Return [x, y] of the center of cell containing provided text 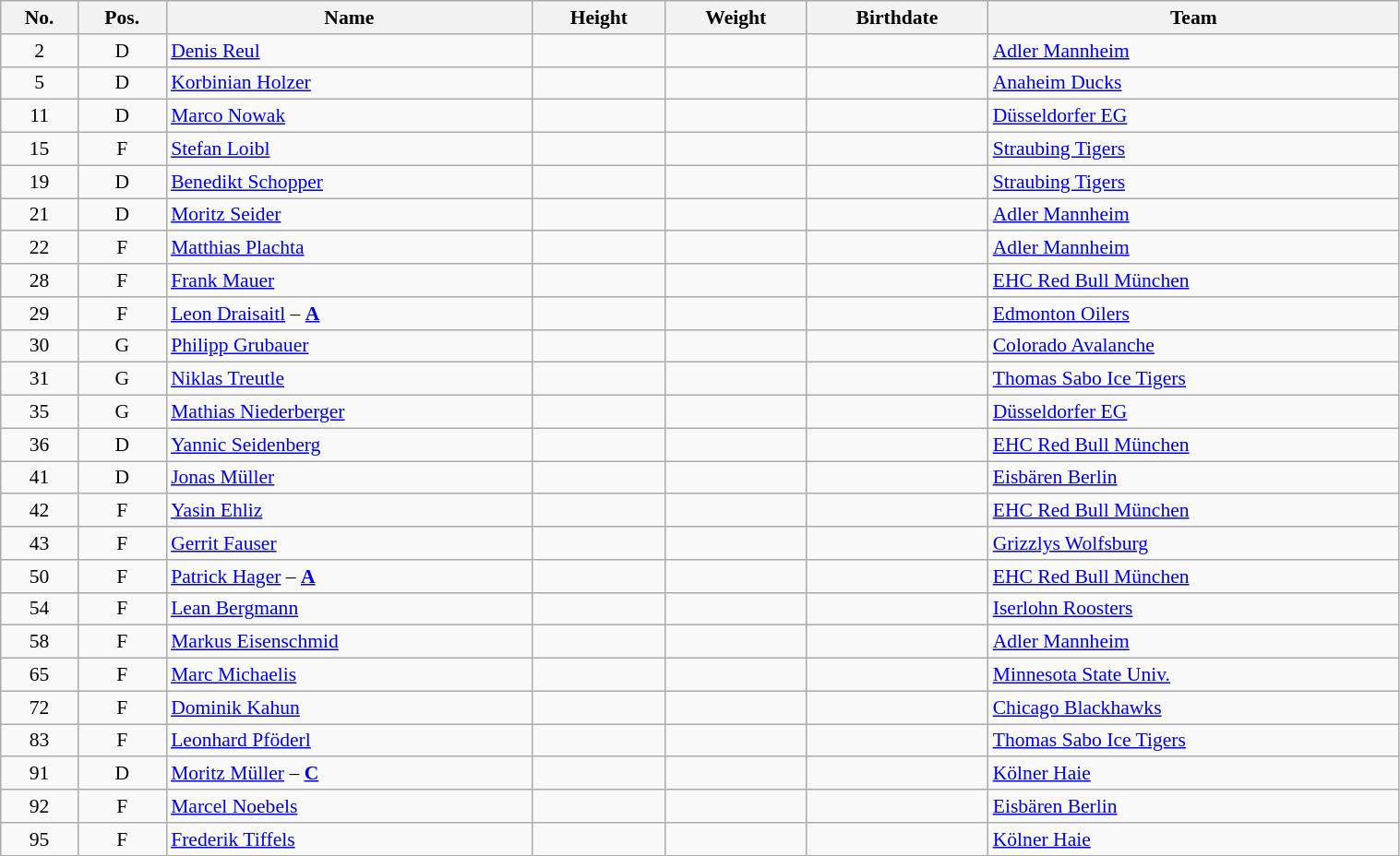
Niklas Treutle [349, 379]
Patrick Hager – A [349, 577]
54 [40, 609]
Stefan Loibl [349, 149]
Pos. [122, 18]
Chicago Blackhawks [1194, 707]
Frank Mauer [349, 280]
Team [1194, 18]
Lean Bergmann [349, 609]
Marco Nowak [349, 116]
92 [40, 806]
15 [40, 149]
Weight [736, 18]
28 [40, 280]
83 [40, 741]
29 [40, 314]
58 [40, 642]
30 [40, 346]
11 [40, 116]
Yasin Ehliz [349, 511]
Markus Eisenschmid [349, 642]
Matthias Plachta [349, 248]
Philipp Grubauer [349, 346]
2 [40, 51]
41 [40, 478]
Leon Draisaitl – A [349, 314]
Minnesota State Univ. [1194, 675]
Yannic Seidenberg [349, 445]
35 [40, 412]
Iserlohn Roosters [1194, 609]
42 [40, 511]
Marc Michaelis [349, 675]
Frederik Tiffels [349, 839]
36 [40, 445]
Jonas Müller [349, 478]
Anaheim Ducks [1194, 83]
50 [40, 577]
22 [40, 248]
Benedikt Schopper [349, 182]
Colorado Avalanche [1194, 346]
Denis Reul [349, 51]
31 [40, 379]
Leonhard Pföderl [349, 741]
Name [349, 18]
Korbinian Holzer [349, 83]
43 [40, 543]
No. [40, 18]
Moritz Müller – C [349, 774]
Dominik Kahun [349, 707]
Mathias Niederberger [349, 412]
91 [40, 774]
5 [40, 83]
Grizzlys Wolfsburg [1194, 543]
21 [40, 215]
Edmonton Oilers [1194, 314]
Gerrit Fauser [349, 543]
95 [40, 839]
Height [600, 18]
Moritz Seider [349, 215]
19 [40, 182]
72 [40, 707]
Marcel Noebels [349, 806]
Birthdate [897, 18]
65 [40, 675]
